Find where the given text appears and provide that cell's center as (x, y) coordinate. 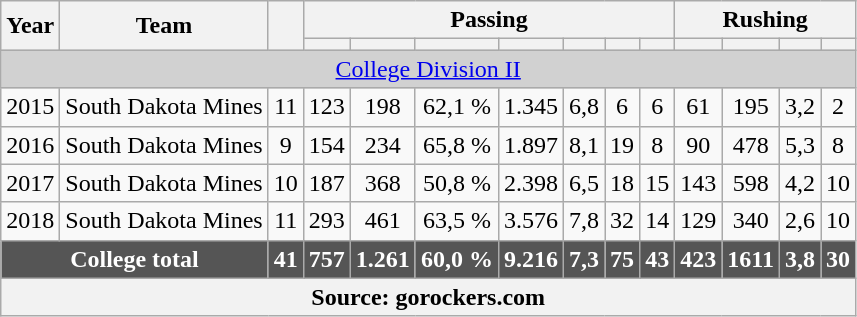
7,3 (584, 259)
234 (382, 145)
1611 (751, 259)
Year (30, 26)
7,8 (584, 221)
3,8 (800, 259)
14 (658, 221)
6,5 (584, 183)
65,8 % (456, 145)
College Division II (428, 69)
75 (622, 259)
41 (286, 259)
293 (326, 221)
598 (751, 183)
423 (698, 259)
Source: gorockers.com (428, 297)
Rushing (766, 20)
30 (838, 259)
2 (838, 107)
1.261 (382, 259)
3.576 (530, 221)
123 (326, 107)
15 (658, 183)
461 (382, 221)
340 (751, 221)
Passing (488, 20)
9 (286, 145)
1.897 (530, 145)
62,1 % (456, 107)
143 (698, 183)
1.345 (530, 107)
478 (751, 145)
61 (698, 107)
2.398 (530, 183)
Team (164, 26)
6,8 (584, 107)
43 (658, 259)
College total (134, 259)
18 (622, 183)
2016 (30, 145)
187 (326, 183)
2,6 (800, 221)
90 (698, 145)
9.216 (530, 259)
154 (326, 145)
63,5 % (456, 221)
2015 (30, 107)
198 (382, 107)
129 (698, 221)
3,2 (800, 107)
757 (326, 259)
2018 (30, 221)
195 (751, 107)
32 (622, 221)
19 (622, 145)
2017 (30, 183)
368 (382, 183)
60,0 % (456, 259)
8,1 (584, 145)
5,3 (800, 145)
4,2 (800, 183)
50,8 % (456, 183)
